Pinpoint the cell where the given text exists, returning its (x, y) midpoint coordinate. 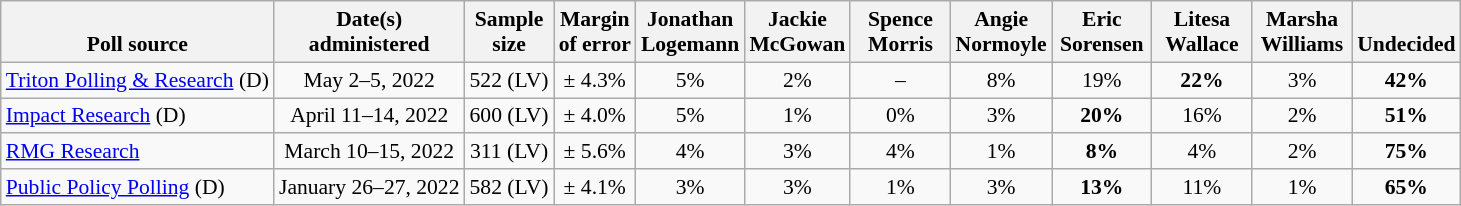
75% (1406, 152)
RMG Research (138, 152)
Marginof error (595, 32)
51% (1406, 116)
Poll source (138, 32)
16% (1202, 116)
± 4.0% (595, 116)
LitesaWallace (1202, 32)
JackieMcGowan (797, 32)
– (900, 80)
11% (1202, 187)
± 4.3% (595, 80)
AngieNormoyle (1002, 32)
Samplesize (510, 32)
January 26–27, 2022 (370, 187)
April 11–14, 2022 (370, 116)
± 4.1% (595, 187)
19% (1102, 80)
600 (LV) (510, 116)
Public Policy Polling (D) (138, 187)
May 2–5, 2022 (370, 80)
JonathanLogemann (690, 32)
522 (LV) (510, 80)
22% (1202, 80)
0% (900, 116)
20% (1102, 116)
MarshaWilliams (1302, 32)
Date(s)administered (370, 32)
311 (LV) (510, 152)
March 10–15, 2022 (370, 152)
Undecided (1406, 32)
65% (1406, 187)
SpenceMorris (900, 32)
Triton Polling & Research (D) (138, 80)
42% (1406, 80)
Impact Research (D) (138, 116)
± 5.6% (595, 152)
EricSorensen (1102, 32)
13% (1102, 187)
582 (LV) (510, 187)
